Find where the given text appears and provide that cell's center as (x, y) coordinate. 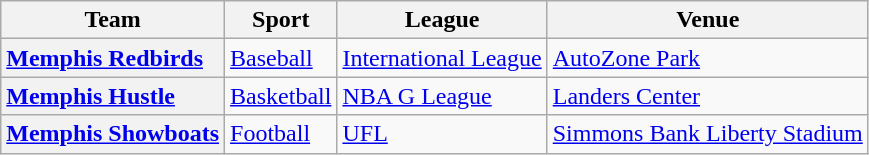
Basketball (281, 96)
UFL (442, 134)
Sport (281, 20)
Baseball (281, 58)
Landers Center (708, 96)
NBA G League (442, 96)
League (442, 20)
AutoZone Park (708, 58)
Team (113, 20)
International League (442, 58)
Memphis Redbirds (113, 58)
Venue (708, 20)
Football (281, 134)
Memphis Hustle (113, 96)
Simmons Bank Liberty Stadium (708, 134)
Memphis Showboats (113, 134)
